For the text-containing cell, return its midpoint in [X, Y] coordinate format. 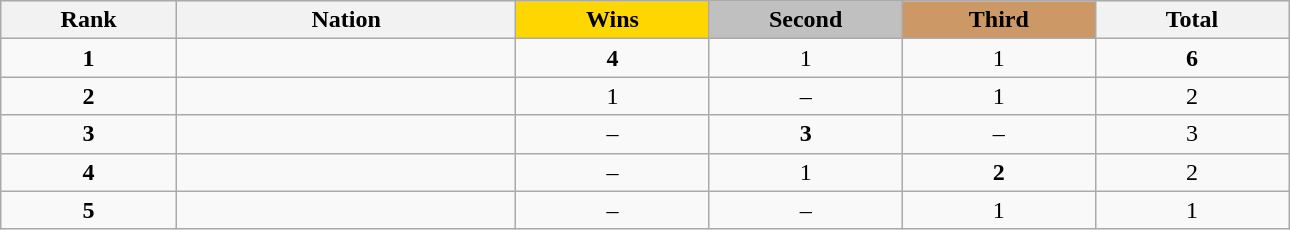
5 [89, 210]
Wins [612, 20]
Nation [346, 20]
6 [1192, 58]
Second [806, 20]
Third [998, 20]
Total [1192, 20]
Rank [89, 20]
